Identify which cell holds the provided text, then report its (x, y) central coordinate. 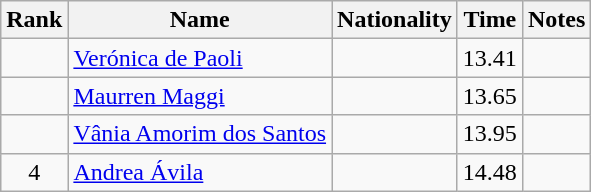
Maurren Maggi (200, 96)
Time (490, 20)
Notes (556, 20)
14.48 (490, 172)
4 (34, 172)
Verónica de Paoli (200, 58)
Vânia Amorim dos Santos (200, 134)
Name (200, 20)
13.95 (490, 134)
Nationality (395, 20)
Andrea Ávila (200, 172)
Rank (34, 20)
13.65 (490, 96)
13.41 (490, 58)
